Locate the cell with the specified text and output its [X, Y] center coordinate. 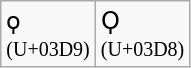
ϙ(U+03D9) [48, 34]
Ϙ(U+03D8) [142, 34]
